Pinpoint the cell where the given text exists, returning its [x, y] midpoint coordinate. 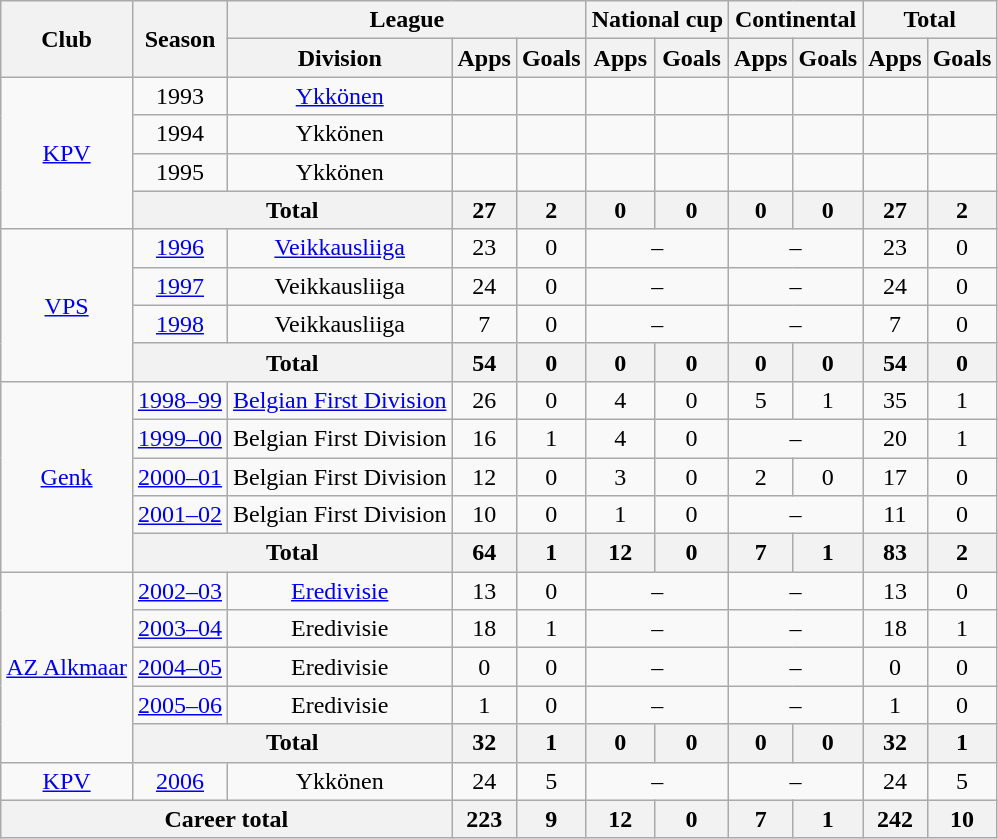
2003–04 [180, 629]
2001–02 [180, 515]
16 [484, 438]
Career total [226, 819]
Club [67, 39]
1998 [180, 324]
VPS [67, 305]
2005–06 [180, 705]
1994 [180, 134]
20 [895, 438]
17 [895, 477]
Division [340, 58]
1999–00 [180, 438]
1997 [180, 286]
2000–01 [180, 477]
26 [484, 400]
64 [484, 553]
11 [895, 515]
AZ Alkmaar [67, 667]
1998–99 [180, 400]
242 [895, 819]
League [408, 20]
223 [484, 819]
9 [551, 819]
1996 [180, 248]
1995 [180, 172]
83 [895, 553]
35 [895, 400]
2004–05 [180, 667]
Continental [796, 20]
3 [620, 477]
1993 [180, 96]
National cup [657, 20]
2002–03 [180, 591]
Genk [67, 476]
2006 [180, 781]
Season [180, 39]
